Return the [X, Y] coordinate for the center point of the cell that contains the specified text.  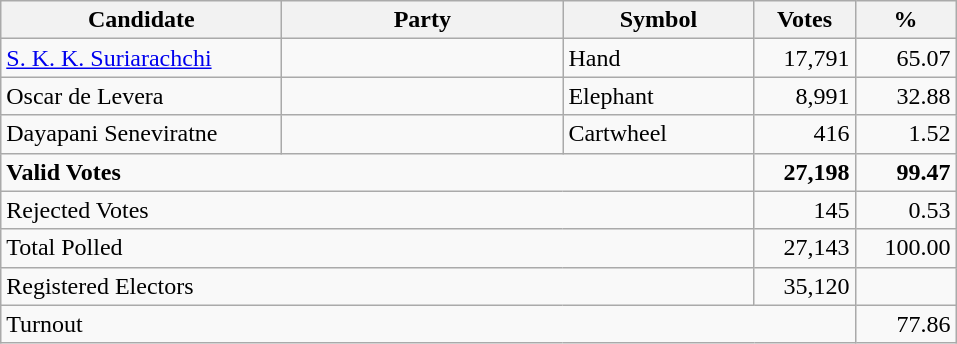
32.88 [906, 96]
1.52 [906, 134]
Elephant [658, 96]
Party [422, 20]
Rejected Votes [378, 210]
27,143 [804, 248]
145 [804, 210]
8,991 [804, 96]
0.53 [906, 210]
S. K. K. Suriarachchi [142, 58]
Candidate [142, 20]
65.07 [906, 58]
% [906, 20]
17,791 [804, 58]
100.00 [906, 248]
416 [804, 134]
Valid Votes [378, 172]
Turnout [428, 324]
Oscar de Levera [142, 96]
Cartwheel [658, 134]
99.47 [906, 172]
Dayapani Seneviratne [142, 134]
Total Polled [378, 248]
Registered Electors [378, 286]
Symbol [658, 20]
77.86 [906, 324]
27,198 [804, 172]
Hand [658, 58]
Votes [804, 20]
35,120 [804, 286]
